Locate the cell with the specified text and output its (X, Y) center coordinate. 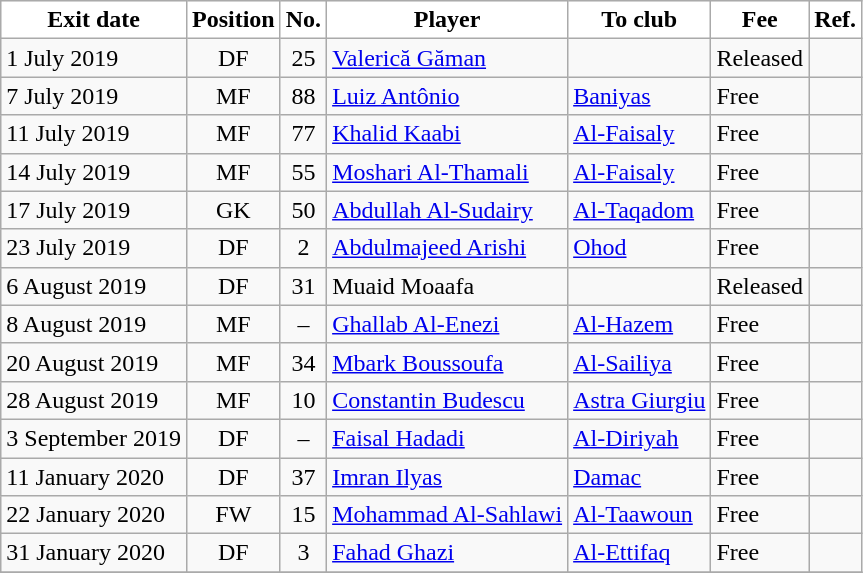
Abdulmajeed Arishi (448, 248)
23 July 2019 (94, 248)
Astra Giurgiu (640, 400)
34 (303, 362)
GK (233, 210)
Ohod (640, 248)
To club (640, 20)
Mbark Boussoufa (448, 362)
31 January 2020 (94, 553)
Ghallab Al-Enezi (448, 324)
3 September 2019 (94, 438)
Muaid Moaafa (448, 286)
11 July 2019 (94, 134)
Constantin Budescu (448, 400)
50 (303, 210)
1 July 2019 (94, 58)
10 (303, 400)
Ref. (836, 20)
Baniyas (640, 96)
31 (303, 286)
Mohammad Al-Sahlawi (448, 515)
77 (303, 134)
17 July 2019 (94, 210)
Player (448, 20)
37 (303, 477)
20 August 2019 (94, 362)
Abdullah Al-Sudairy (448, 210)
No. (303, 20)
Fee (760, 20)
Damac (640, 477)
Al-Hazem (640, 324)
Imran Ilyas (448, 477)
14 July 2019 (94, 172)
Valerică Găman (448, 58)
Exit date (94, 20)
Khalid Kaabi (448, 134)
Al-Sailiya (640, 362)
FW (233, 515)
6 August 2019 (94, 286)
3 (303, 553)
11 January 2020 (94, 477)
Luiz Antônio (448, 96)
Al-Taawoun (640, 515)
Al-Taqadom (640, 210)
Moshari Al-Thamali (448, 172)
Al-Diriyah (640, 438)
55 (303, 172)
Faisal Hadadi (448, 438)
2 (303, 248)
25 (303, 58)
Al-Ettifaq (640, 553)
22 January 2020 (94, 515)
Fahad Ghazi (448, 553)
7 July 2019 (94, 96)
8 August 2019 (94, 324)
88 (303, 96)
15 (303, 515)
Position (233, 20)
28 August 2019 (94, 400)
